Scan for the cell matching the given text and deliver its [X, Y] coordinate at center. 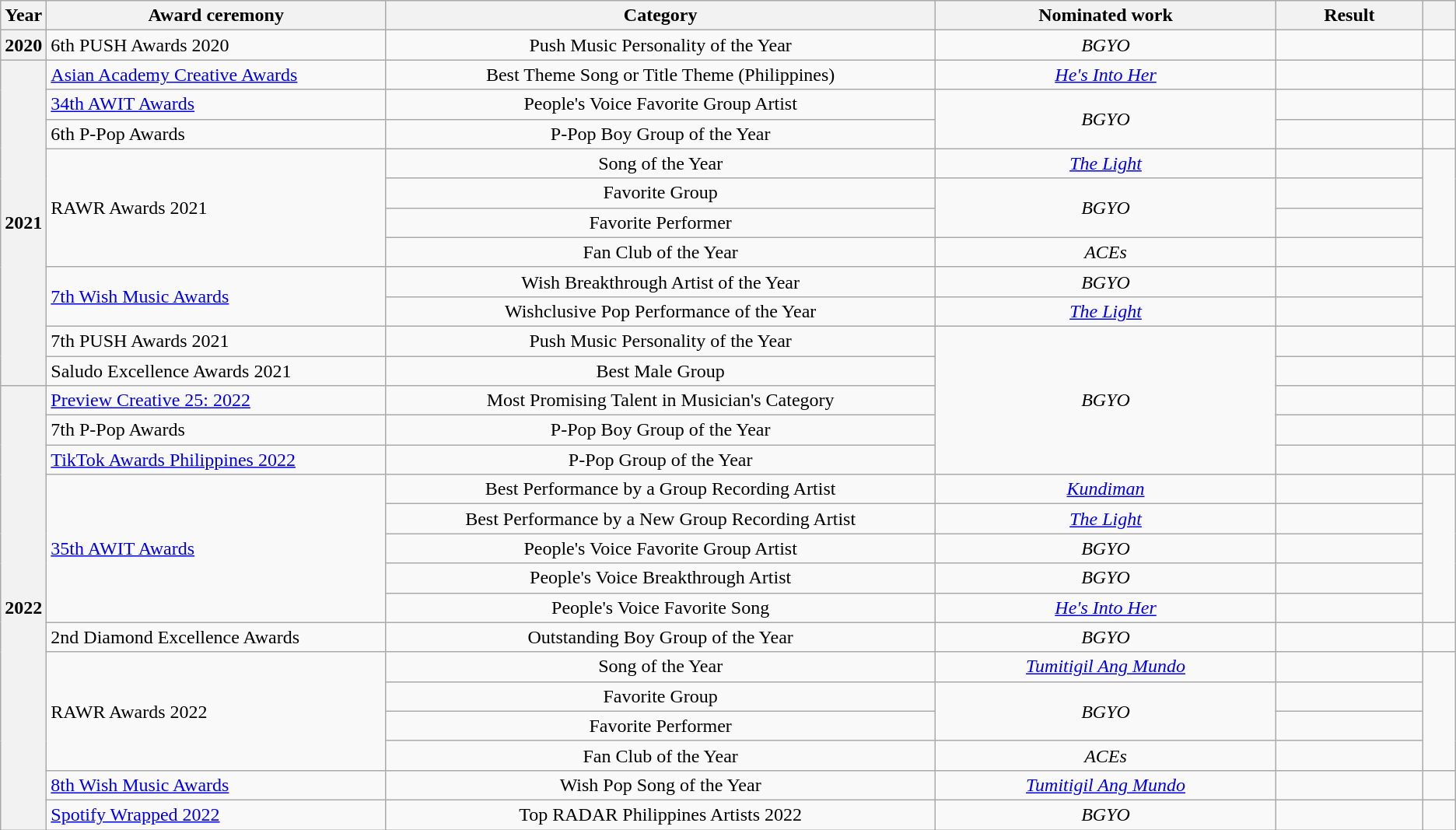
6th P-Pop Awards [216, 134]
2nd Diamond Excellence Awards [216, 637]
Most Promising Talent in Musician's Category [661, 401]
Outstanding Boy Group of the Year [661, 637]
Preview Creative 25: 2022 [216, 401]
2020 [23, 45]
8th Wish Music Awards [216, 785]
Category [661, 16]
Top RADAR Philippines Artists 2022 [661, 814]
7th Wish Music Awards [216, 296]
2022 [23, 608]
TikTok Awards Philippines 2022 [216, 460]
Award ceremony [216, 16]
35th AWIT Awards [216, 548]
Wish Pop Song of the Year [661, 785]
Result [1349, 16]
34th AWIT Awards [216, 104]
6th PUSH Awards 2020 [216, 45]
P-Pop Group of the Year [661, 460]
Kundiman [1106, 489]
2021 [23, 222]
People's Voice Breakthrough Artist [661, 578]
Saludo Excellence Awards 2021 [216, 371]
Asian Academy Creative Awards [216, 75]
Nominated work [1106, 16]
Wish Breakthrough Artist of the Year [661, 282]
Best Theme Song or Title Theme (Philippines) [661, 75]
Best Male Group [661, 371]
Best Performance by a Group Recording Artist [661, 489]
7th PUSH Awards 2021 [216, 341]
Wishclusive Pop Performance of the Year [661, 311]
Spotify Wrapped 2022 [216, 814]
Best Performance by a New Group Recording Artist [661, 519]
Year [23, 16]
RAWR Awards 2021 [216, 208]
People's Voice Favorite Song [661, 608]
RAWR Awards 2022 [216, 711]
7th P-Pop Awards [216, 430]
